Search for the cell housing the specified text and yield its (X, Y) center coordinate. 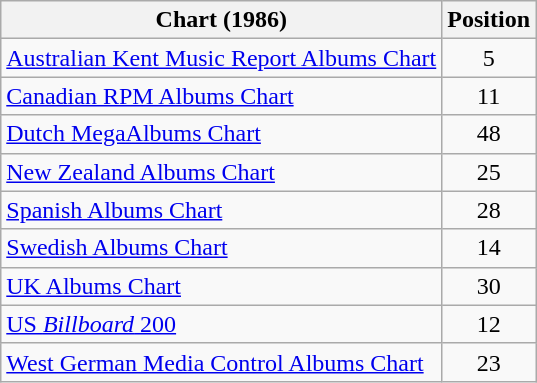
New Zealand Albums Chart (222, 172)
30 (489, 286)
11 (489, 96)
23 (489, 362)
48 (489, 134)
14 (489, 248)
Canadian RPM Albums Chart (222, 96)
Chart (1986) (222, 20)
US Billboard 200 (222, 324)
5 (489, 58)
Swedish Albums Chart (222, 248)
Dutch MegaAlbums Chart (222, 134)
UK Albums Chart (222, 286)
25 (489, 172)
Spanish Albums Chart (222, 210)
28 (489, 210)
Position (489, 20)
West German Media Control Albums Chart (222, 362)
12 (489, 324)
Australian Kent Music Report Albums Chart (222, 58)
